Extract the (X, Y) coordinate from the center of the cell holding the provided text.  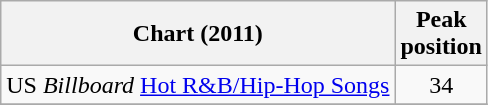
Peakposition (441, 34)
US Billboard Hot R&B/Hip-Hop Songs (198, 85)
Chart (2011) (198, 34)
34 (441, 85)
